Find where the given text appears and provide that cell's center as (x, y) coordinate. 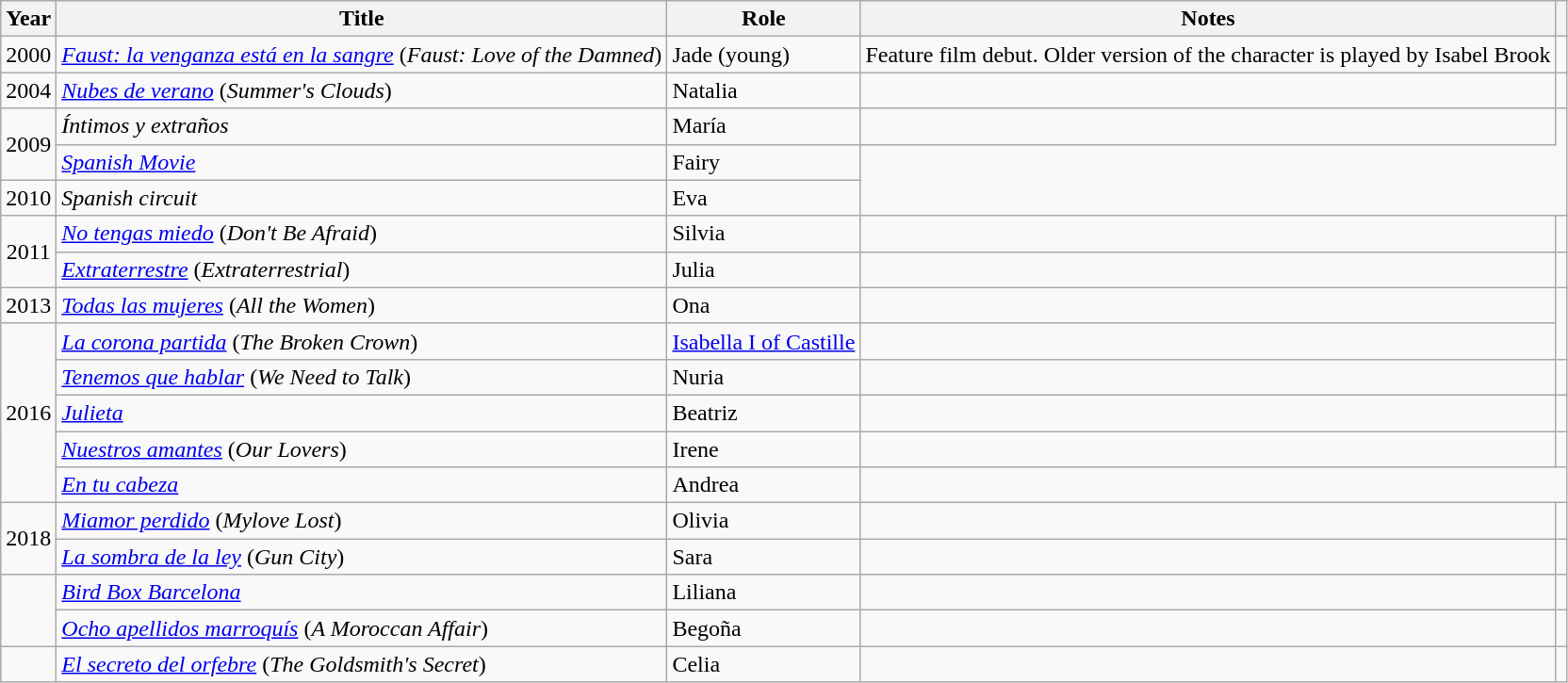
En tu cabeza (362, 485)
2018 (28, 539)
Beatriz (763, 413)
Íntimos y extraños (362, 126)
Nuria (763, 377)
Ocho apellidos marroquís (A Moroccan Affair) (362, 628)
Jade (young) (763, 55)
Liliana (763, 593)
Nubes de verano (Summer's Clouds) (362, 90)
Celia (763, 664)
Title (362, 19)
La corona partida (The Broken Crown) (362, 341)
Isabella I of Castille (763, 341)
2016 (28, 413)
2000 (28, 55)
2004 (28, 90)
Spanish circuit (362, 198)
Irene (763, 449)
Natalia (763, 90)
María (763, 126)
Spanish Movie (362, 162)
Feature film debut. Older version of the character is played by Isabel Brook (1208, 55)
Todas las mujeres (All the Women) (362, 305)
Miamor perdido (Mylove Lost) (362, 521)
Andrea (763, 485)
No tengas miedo (Don't Be Afraid) (362, 234)
Julieta (362, 413)
Olivia (763, 521)
Ona (763, 305)
2009 (28, 144)
Role (763, 19)
Faust: la venganza está en la sangre (Faust: Love of the Damned) (362, 55)
Nuestros amantes (Our Lovers) (362, 449)
Bird Box Barcelona (362, 593)
Sara (763, 557)
Extraterrestre (Extraterrestrial) (362, 269)
Julia (763, 269)
Begoña (763, 628)
Tenemos que hablar (We Need to Talk) (362, 377)
2010 (28, 198)
El secreto del orfebre (The Goldsmith's Secret) (362, 664)
Silvia (763, 234)
2011 (28, 252)
Year (28, 19)
La sombra de la ley (Gun City) (362, 557)
Eva (763, 198)
Fairy (763, 162)
Notes (1208, 19)
2013 (28, 305)
